Extract the [x, y] coordinate from the center of the cell holding the provided text.  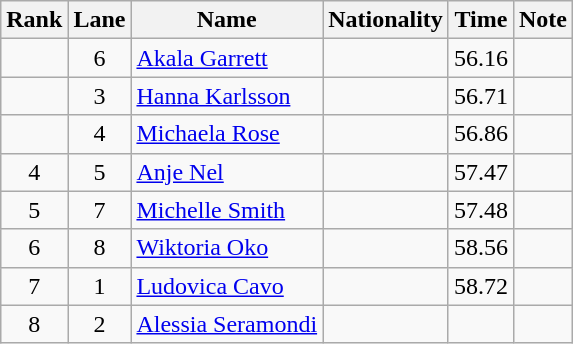
56.71 [480, 96]
1 [100, 286]
2 [100, 324]
Name [227, 20]
56.16 [480, 58]
57.48 [480, 210]
Hanna Karlsson [227, 96]
Nationality [386, 20]
Rank [34, 20]
Michelle Smith [227, 210]
Alessia Seramondi [227, 324]
58.56 [480, 248]
Wiktoria Oko [227, 248]
3 [100, 96]
Anje Nel [227, 172]
Michaela Rose [227, 134]
Ludovica Cavo [227, 286]
58.72 [480, 286]
57.47 [480, 172]
Akala Garrett [227, 58]
56.86 [480, 134]
Lane [100, 20]
Time [480, 20]
Note [542, 20]
